Search for the cell housing the specified text and yield its (x, y) center coordinate. 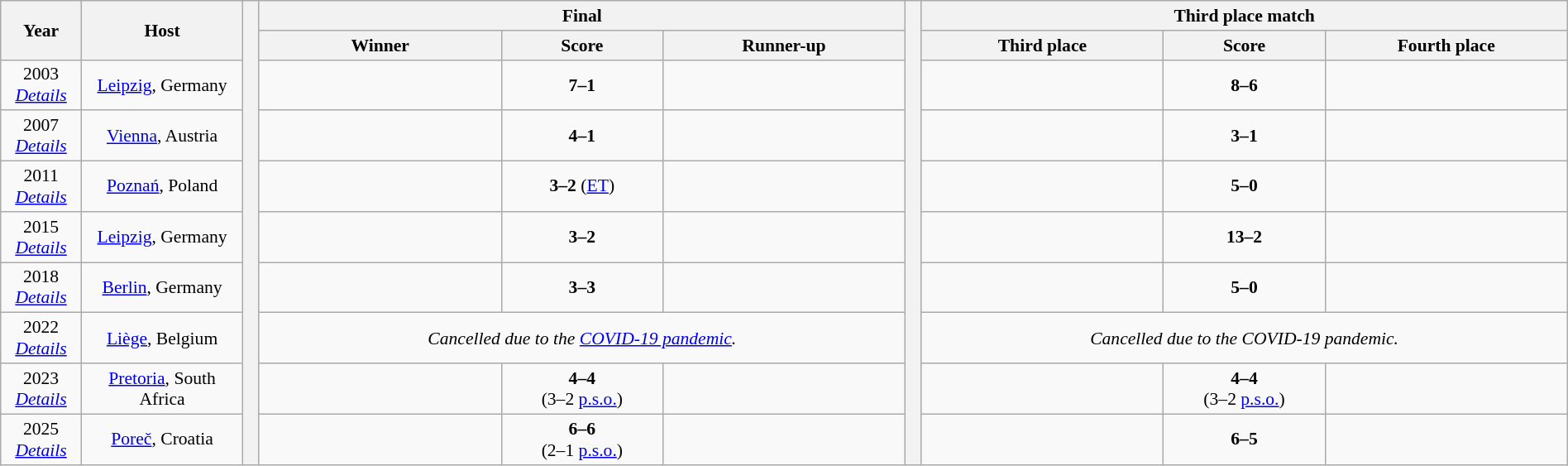
2018 Details (41, 288)
2015 Details (41, 237)
Pretoria, South Africa (162, 389)
Vienna, Austria (162, 136)
Third place match (1244, 16)
2023 Details (41, 389)
2022 Details (41, 338)
Third place (1042, 46)
2025 Details (41, 439)
2011 Details (41, 187)
Year (41, 30)
Fourth place (1446, 46)
3–1 (1244, 136)
2003 Details (41, 84)
13–2 (1244, 237)
8–6 (1244, 84)
Winner (380, 46)
6–5 (1244, 439)
Poznań, Poland (162, 187)
Poreč, Croatia (162, 439)
Host (162, 30)
3–3 (582, 288)
7–1 (582, 84)
Final (582, 16)
Berlin, Germany (162, 288)
6–6 (2–1 p.s.o.) (582, 439)
Runner-up (784, 46)
3–2 (ET) (582, 187)
4–1 (582, 136)
Liège, Belgium (162, 338)
2007 Details (41, 136)
3–2 (582, 237)
